From the cell containing the given text, extract its center point as (x, y) coordinate. 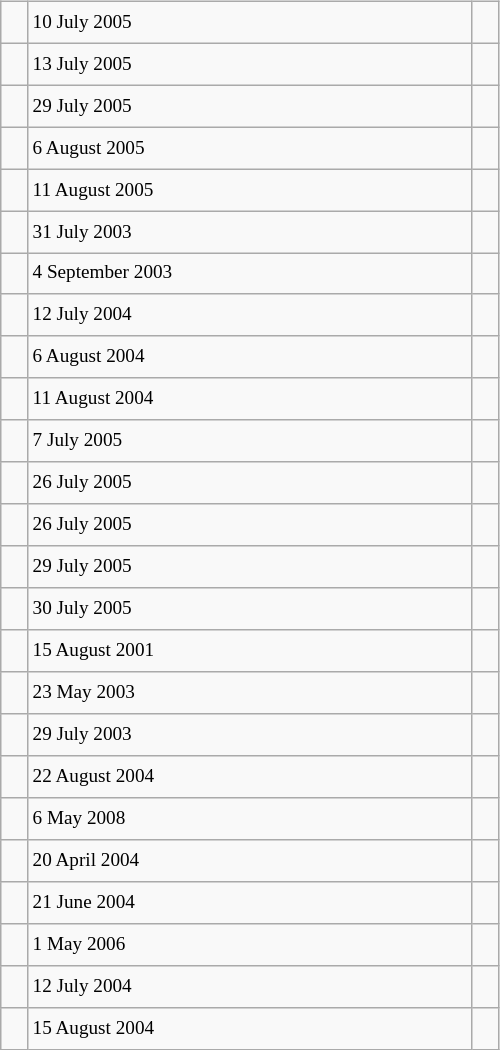
15 August 2001 (250, 651)
1 May 2006 (250, 944)
20 April 2004 (250, 861)
23 May 2003 (250, 693)
10 July 2005 (250, 22)
29 July 2003 (250, 735)
13 July 2005 (250, 64)
11 August 2004 (250, 399)
6 August 2004 (250, 357)
30 July 2005 (250, 609)
22 August 2004 (250, 777)
31 July 2003 (250, 232)
15 August 2004 (250, 1028)
7 July 2005 (250, 441)
21 June 2004 (250, 902)
4 September 2003 (250, 274)
6 May 2008 (250, 819)
6 August 2005 (250, 148)
11 August 2005 (250, 190)
